Extract the (X, Y) coordinate from the center of the cell holding the provided text.  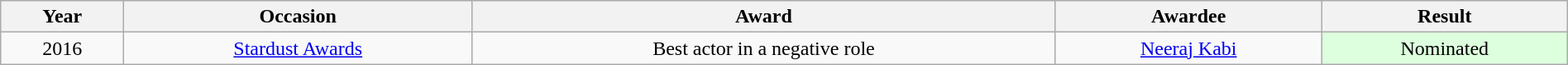
Best actor in a negative role (764, 48)
Neeraj Kabi (1188, 48)
Stardust Awards (298, 48)
Nominated (1444, 48)
Awardee (1188, 17)
Award (764, 17)
Result (1444, 17)
2016 (63, 48)
Occasion (298, 17)
Year (63, 17)
